Extract the (X, Y) coordinate from the center of the cell holding the provided text.  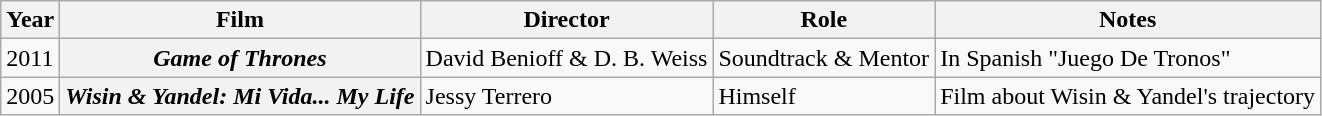
Year (30, 20)
Soundtrack & Mentor (824, 58)
Wisin & Yandel: Mi Vida... My Life (240, 96)
Film (240, 20)
Film about Wisin & Yandel's trajectory (1128, 96)
David Benioff & D. B. Weiss (566, 58)
Game of Thrones (240, 58)
Jessy Terrero (566, 96)
Director (566, 20)
2005 (30, 96)
2011 (30, 58)
In Spanish "Juego De Tronos" (1128, 58)
Notes (1128, 20)
Himself (824, 96)
Role (824, 20)
